Provide the [x, y] coordinate of the cell's center where the given text is located.  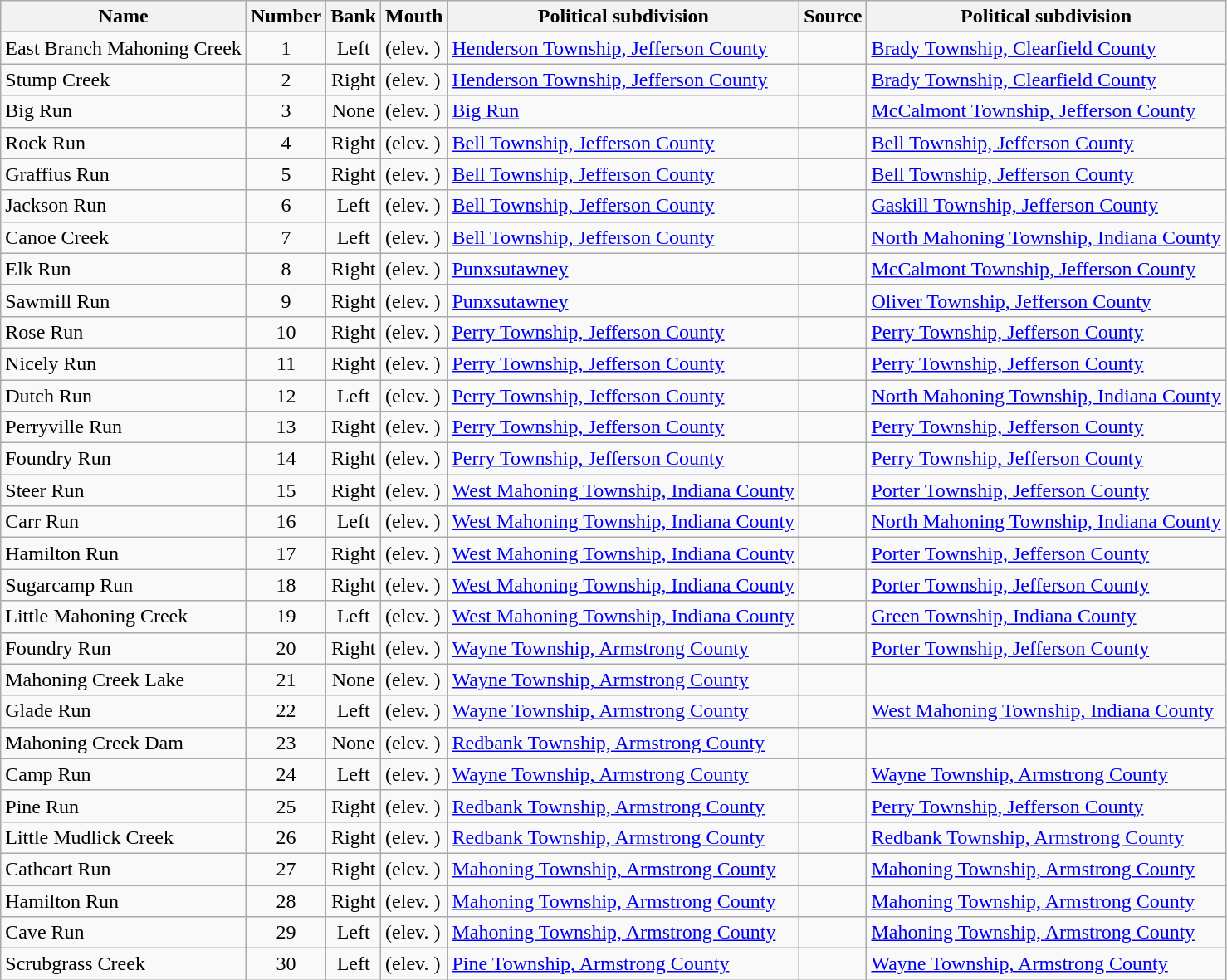
30 [286, 964]
Dutch Run [124, 396]
23 [286, 743]
East Branch Mahoning Creek [124, 48]
28 [286, 900]
Scrubgrass Creek [124, 964]
Pine Township, Armstrong County [623, 964]
Jackson Run [124, 206]
Bank [354, 17]
22 [286, 711]
Name [124, 17]
14 [286, 459]
Glade Run [124, 711]
7 [286, 237]
24 [286, 774]
26 [286, 837]
29 [286, 933]
10 [286, 332]
5 [286, 174]
19 [286, 617]
2 [286, 80]
Little Mudlick Creek [124, 837]
Nicely Run [124, 363]
Number [286, 17]
20 [286, 648]
Cathcart Run [124, 869]
Source [833, 17]
Oliver Township, Jefferson County [1046, 300]
9 [286, 300]
18 [286, 585]
Rose Run [124, 332]
Camp Run [124, 774]
11 [286, 363]
Sugarcamp Run [124, 585]
12 [286, 396]
Carr Run [124, 522]
4 [286, 143]
Perryville Run [124, 427]
Mouth [414, 17]
13 [286, 427]
Steer Run [124, 490]
16 [286, 522]
6 [286, 206]
Cave Run [124, 933]
17 [286, 553]
Gaskill Township, Jefferson County [1046, 206]
27 [286, 869]
Graffius Run [124, 174]
Mahoning Creek Dam [124, 743]
Canoe Creek [124, 237]
Stump Creek [124, 80]
21 [286, 680]
Green Township, Indiana County [1046, 617]
1 [286, 48]
3 [286, 111]
Little Mahoning Creek [124, 617]
15 [286, 490]
8 [286, 269]
25 [286, 806]
Mahoning Creek Lake [124, 680]
Sawmill Run [124, 300]
Elk Run [124, 269]
Pine Run [124, 806]
Rock Run [124, 143]
